Capture the cell that displays the provided text and extract its (X, Y) central coordinate. 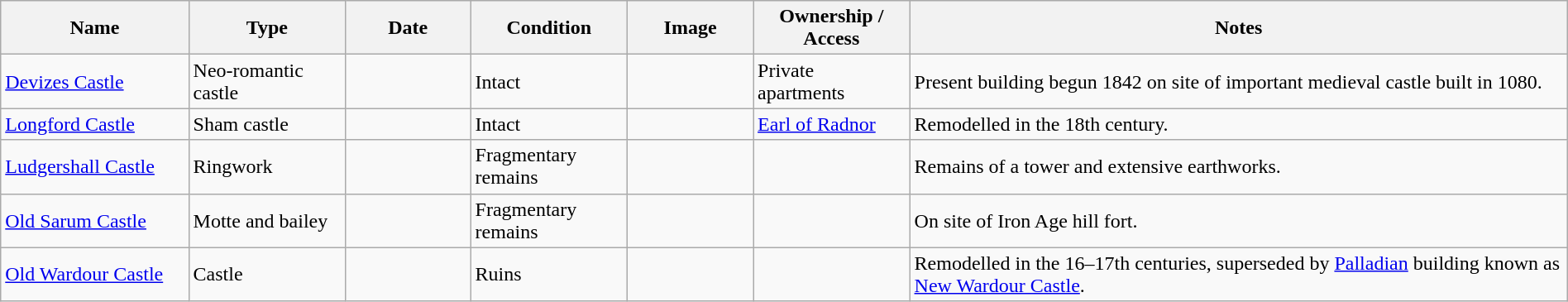
Condition (549, 28)
On site of Iron Age hill fort. (1239, 220)
Ownership / Access (832, 28)
Notes (1239, 28)
Ruins (549, 275)
Remodelled in the 18th century. (1239, 124)
Sham castle (266, 124)
Remodelled in the 16–17th centuries, superseded by Palladian building known as New Wardour Castle. (1239, 275)
Date (409, 28)
Remains of a tower and extensive earthworks. (1239, 167)
Ringwork (266, 167)
Longford Castle (94, 124)
Old Wardour Castle (94, 275)
Motte and bailey (266, 220)
Image (691, 28)
Earl of Radnor (832, 124)
Ludgershall Castle (94, 167)
Name (94, 28)
Castle (266, 275)
Type (266, 28)
Present building begun 1842 on site of important medieval castle built in 1080. (1239, 81)
Old Sarum Castle (94, 220)
Devizes Castle (94, 81)
Private apartments (832, 81)
Neo-romantic castle (266, 81)
